Determine the (x, y) coordinate at the center of the cell enclosing the given text.  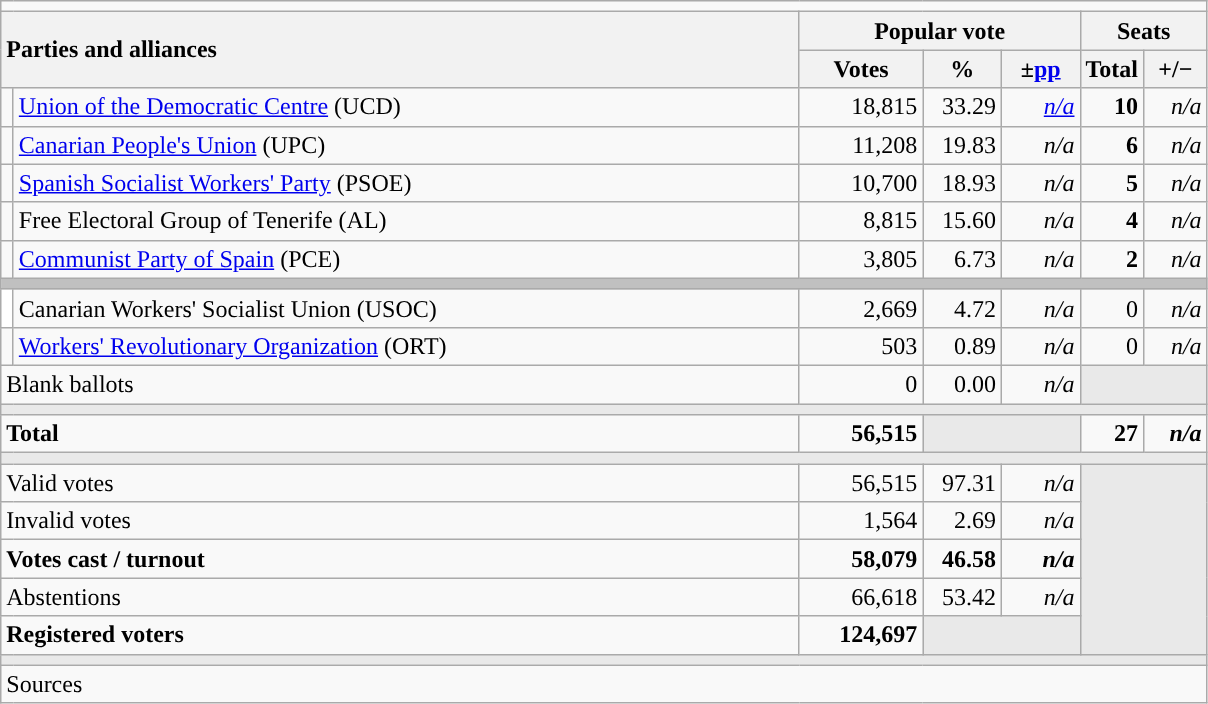
27 (1112, 434)
Invalid votes (400, 521)
Popular vote (940, 31)
18.93 (962, 183)
46.58 (962, 559)
Spanish Socialist Workers' Party (PSOE) (406, 183)
6 (1112, 145)
6.73 (962, 259)
2,669 (861, 308)
Votes (861, 69)
1,564 (861, 521)
3,805 (861, 259)
Abstentions (400, 597)
97.31 (962, 483)
Blank ballots (400, 384)
2.69 (962, 521)
15.60 (962, 221)
11,208 (861, 145)
8,815 (861, 221)
503 (861, 346)
Canarian Workers' Socialist Union (USOC) (406, 308)
33.29 (962, 107)
0.00 (962, 384)
Canarian People's Union (UPC) (406, 145)
19.83 (962, 145)
Parties and alliances (400, 50)
Free Electoral Group of Tenerife (AL) (406, 221)
4.72 (962, 308)
Registered voters (400, 635)
±pp (1040, 69)
18,815 (861, 107)
4 (1112, 221)
10,700 (861, 183)
+/− (1176, 69)
Sources (604, 684)
5 (1112, 183)
58,079 (861, 559)
Valid votes (400, 483)
Seats (1144, 31)
Workers' Revolutionary Organization (ORT) (406, 346)
2 (1112, 259)
% (962, 69)
Union of the Democratic Centre (UCD) (406, 107)
53.42 (962, 597)
Votes cast / turnout (400, 559)
124,697 (861, 635)
10 (1112, 107)
Communist Party of Spain (PCE) (406, 259)
0.89 (962, 346)
66,618 (861, 597)
